Output the (x, y) coordinate of the center of the cell containing the given text.  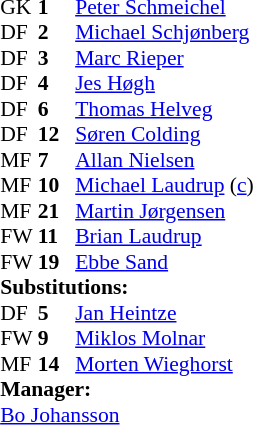
4 (57, 83)
5 (57, 313)
10 (57, 185)
14 (57, 364)
19 (57, 262)
12 (57, 135)
7 (57, 160)
3 (57, 58)
2 (57, 33)
21 (57, 211)
11 (57, 237)
9 (57, 339)
6 (57, 109)
